Capture the cell that displays the provided text and extract its [X, Y] central coordinate. 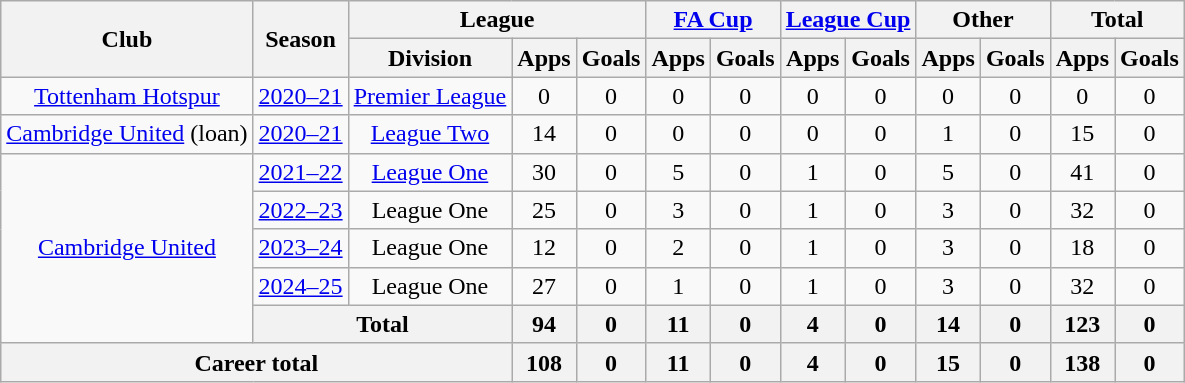
25 [544, 210]
18 [1082, 248]
2024–25 [300, 286]
138 [1082, 362]
123 [1082, 324]
108 [544, 362]
Career total [256, 362]
41 [1082, 172]
League [497, 20]
Premier League [430, 96]
Other [983, 20]
27 [544, 286]
2021–22 [300, 172]
League Cup [848, 20]
Club [127, 39]
30 [544, 172]
League Two [430, 134]
Tottenham Hotspur [127, 96]
Cambridge United (loan) [127, 134]
Season [300, 39]
FA Cup [713, 20]
2023–24 [300, 248]
Division [430, 58]
2022–23 [300, 210]
12 [544, 248]
2 [678, 248]
Cambridge United [127, 248]
94 [544, 324]
